Determine the [x, y] coordinate at the center of the cell enclosing the given text.  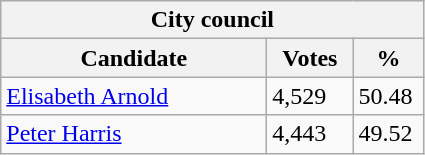
50.48 [388, 96]
Votes [310, 58]
City council [212, 20]
4,529 [310, 96]
Peter Harris [134, 134]
% [388, 58]
4,443 [310, 134]
Candidate [134, 58]
Elisabeth Arnold [134, 96]
49.52 [388, 134]
